Determine the (x, y) coordinate at the center of the cell enclosing the given text.  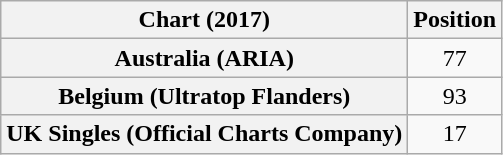
77 (455, 58)
Belgium (Ultratop Flanders) (204, 96)
UK Singles (Official Charts Company) (204, 134)
17 (455, 134)
Chart (2017) (204, 20)
Australia (ARIA) (204, 58)
Position (455, 20)
93 (455, 96)
